Scan for the cell matching the given text and deliver its [X, Y] coordinate at center. 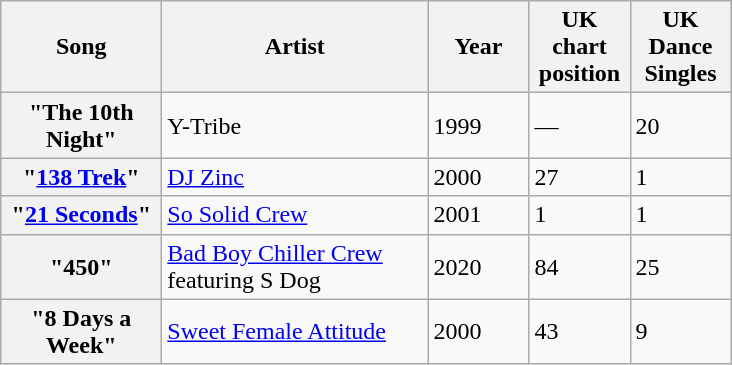
"21 Seconds" [82, 215]
1999 [478, 126]
"450" [82, 266]
27 [580, 177]
Year [478, 47]
Sweet Female Attitude [295, 332]
Artist [295, 47]
— [580, 126]
DJ Zinc [295, 177]
UK chart position [580, 47]
Bad Boy Chiller Crew featuring S Dog [295, 266]
2001 [478, 215]
Song [82, 47]
UK Dance Singles [680, 47]
84 [580, 266]
43 [580, 332]
"138 Trek" [82, 177]
2020 [478, 266]
20 [680, 126]
Y-Tribe [295, 126]
"The 10th Night" [82, 126]
9 [680, 332]
25 [680, 266]
So Solid Crew [295, 215]
"8 Days a Week" [82, 332]
